Detect which cell encompasses the target text, then output its (X, Y) center coordinate. 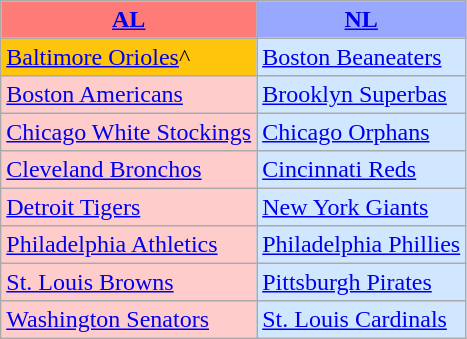
Washington Senators (129, 318)
AL (129, 20)
St. Louis Browns (129, 282)
New York Giants (362, 206)
Cleveland Bronchos (129, 170)
Chicago Orphans (362, 132)
Baltimore Orioles^ (129, 56)
Boston Beaneaters (362, 56)
Pittsburgh Pirates (362, 282)
Detroit Tigers (129, 206)
Cincinnati Reds (362, 170)
Boston Americans (129, 94)
Chicago White Stockings (129, 132)
St. Louis Cardinals (362, 318)
Philadelphia Phillies (362, 244)
NL (362, 20)
Brooklyn Superbas (362, 94)
Philadelphia Athletics (129, 244)
